Search for the cell housing the specified text and yield its [X, Y] center coordinate. 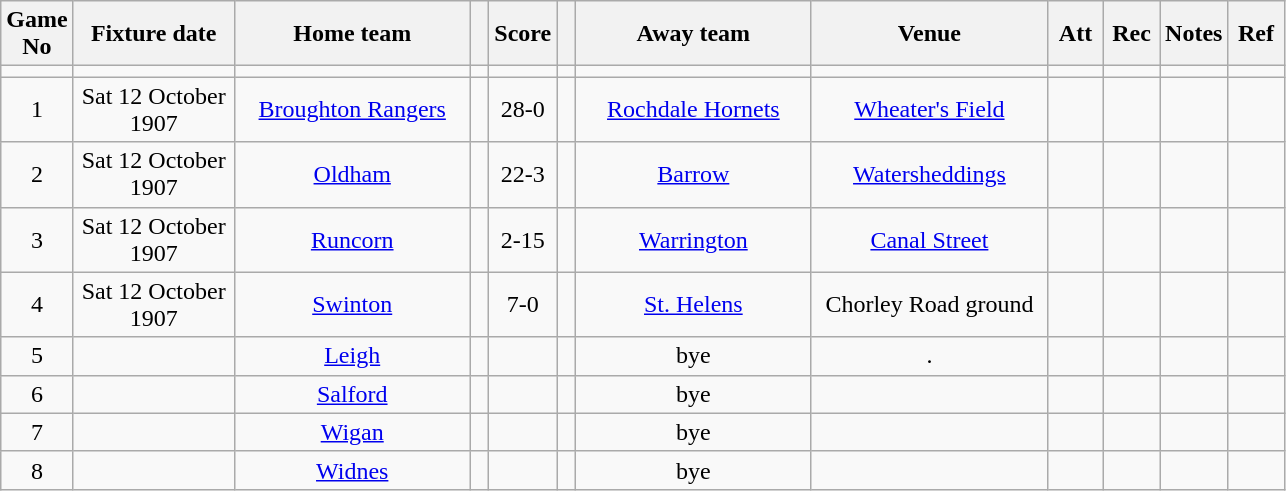
Watersheddings [929, 174]
Away team [693, 34]
Barrow [693, 174]
Ref [1256, 34]
Rochdale Hornets [693, 110]
3 [37, 240]
Broughton Rangers [352, 110]
Home team [352, 34]
Oldham [352, 174]
Wheater's Field [929, 110]
Canal Street [929, 240]
Swinton [352, 304]
Wigan [352, 432]
Leigh [352, 356]
Widnes [352, 470]
8 [37, 470]
2-15 [523, 240]
Fixture date [154, 34]
22-3 [523, 174]
Game No [37, 34]
28-0 [523, 110]
Chorley Road ground [929, 304]
Att [1075, 34]
4 [37, 304]
7-0 [523, 304]
1 [37, 110]
Score [523, 34]
. [929, 356]
Warrington [693, 240]
6 [37, 394]
Rec [1132, 34]
Salford [352, 394]
Runcorn [352, 240]
5 [37, 356]
St. Helens [693, 304]
Venue [929, 34]
7 [37, 432]
2 [37, 174]
Notes [1194, 34]
